Provide the [X, Y] coordinate of the cell's center where the given text is located.  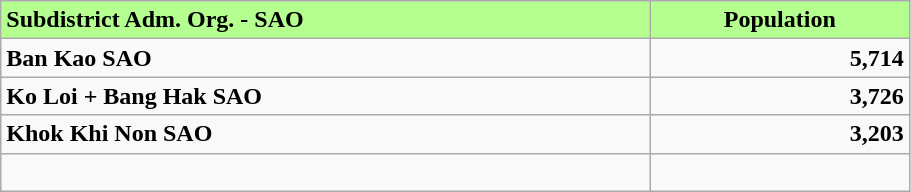
3,203 [780, 134]
Ko Loi + Bang Hak SAO [326, 96]
3,726 [780, 96]
Population [780, 20]
Ban Kao SAO [326, 58]
Khok Khi Non SAO [326, 134]
Subdistrict Adm. Org. - SAO [326, 20]
5,714 [780, 58]
